Scan for the cell matching the given text and deliver its (x, y) coordinate at center. 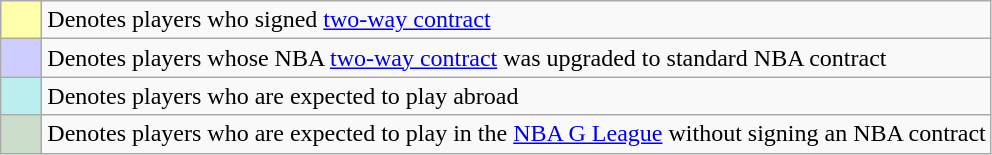
Denotes players who are expected to play in the NBA G League without signing an NBA contract (517, 134)
Denotes players whose NBA two-way contract was upgraded to standard NBA contract (517, 58)
Denotes players who are expected to play abroad (517, 96)
Denotes players who signed two-way contract (517, 20)
